Pinpoint the cell where the given text exists, returning its (x, y) midpoint coordinate. 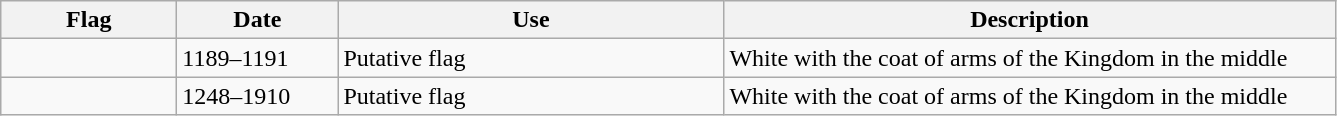
Description (1030, 20)
1248–1910 (258, 96)
Use (531, 20)
Date (258, 20)
1189–1191 (258, 58)
Flag (89, 20)
